Return the [X, Y] coordinate for the center point of the cell that contains the specified text.  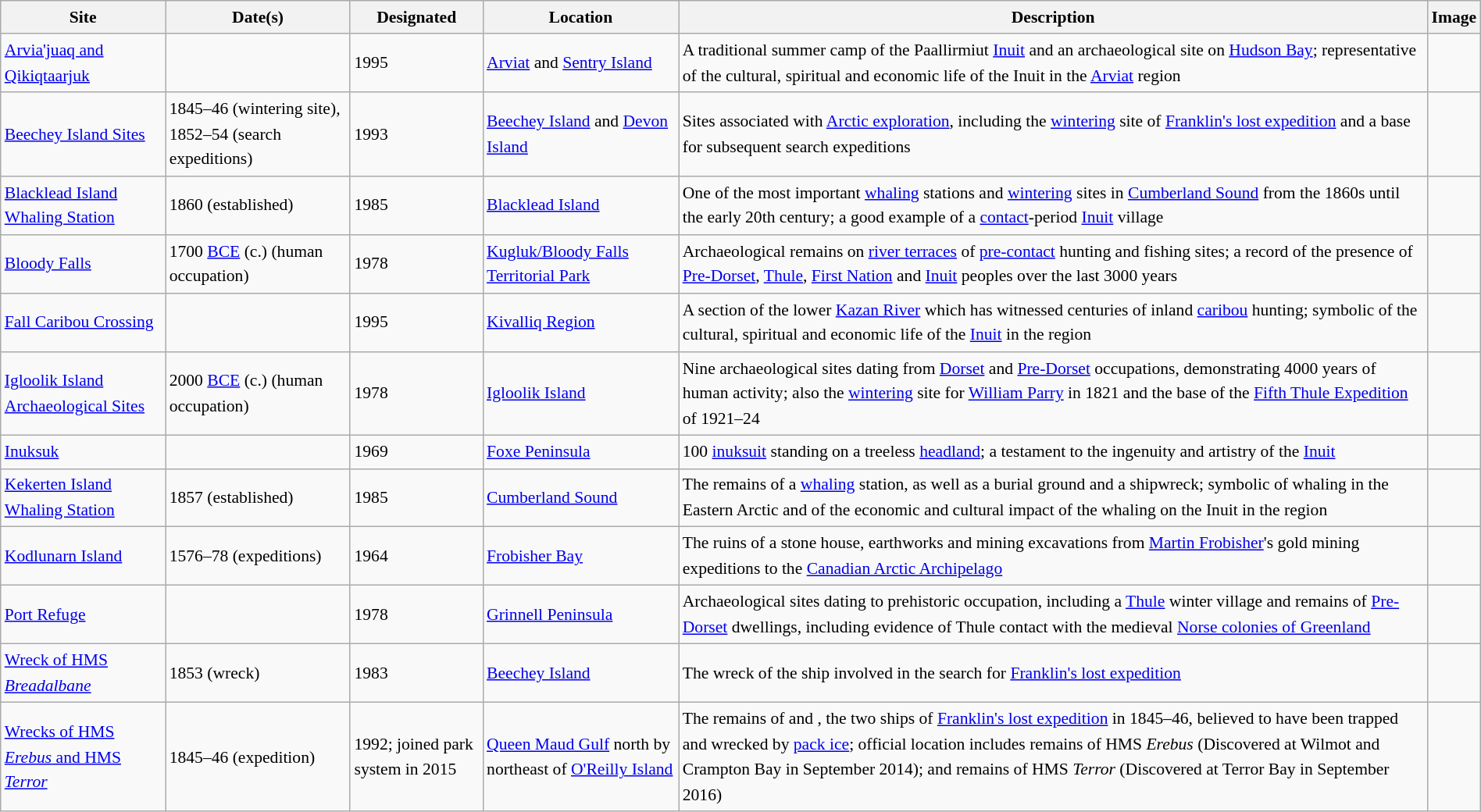
1857 (established) [258, 498]
Image [1454, 17]
1700 BCE (c.) (human occupation) [258, 264]
Foxe Peninsula [581, 453]
1969 [416, 453]
Location [581, 17]
Date(s) [258, 17]
Site [83, 17]
The wreck of the ship involved in the search for Franklin's lost expedition [1053, 673]
Bloody Falls [83, 264]
The ruins of a stone house, earthworks and mining excavations from Martin Frobisher's gold mining expeditions to the Canadian Arctic Archipelago [1053, 556]
Wrecks of HMS Erebus and HMS Terror [83, 757]
100 inuksuit standing on a treeless headland; a testament to the ingenuity and artistry of the Inuit [1053, 453]
Beechey Island Sites [83, 134]
Kivalliq Region [581, 323]
Kekerten Island Whaling Station [83, 498]
1845–46 (expedition) [258, 757]
1993 [416, 134]
1983 [416, 673]
Blacklead Island Whaling Station [83, 206]
Arviat and Sentry Island [581, 64]
Beechey Island and Devon Island [581, 134]
1860 (established) [258, 206]
2000 BCE (c.) (human occupation) [258, 394]
Igloolik Island [581, 394]
Inuksuk [83, 453]
Beechey Island [581, 673]
Kugluk/Bloody Falls Territorial Park [581, 264]
Kodlunarn Island [83, 556]
1964 [416, 556]
1992; joined park system in 2015 [416, 757]
Blacklead Island [581, 206]
Cumberland Sound [581, 498]
Grinnell Peninsula [581, 615]
Arvia'juaq and Qikiqtaarjuk [83, 64]
Queen Maud Gulf north by northeast of O'Reilly Island [581, 757]
Designated [416, 17]
1576–78 (expeditions) [258, 556]
Description [1053, 17]
Igloolik Island Archaeological Sites [83, 394]
Sites associated with Arctic exploration, including the wintering site of Franklin's lost expedition and a base for subsequent search expeditions [1053, 134]
1853 (wreck) [258, 673]
Frobisher Bay [581, 556]
Fall Caribou Crossing [83, 323]
Wreck of HMS Breadalbane [83, 673]
Port Refuge [83, 615]
1845–46 (wintering site), 1852–54 (search expeditions) [258, 134]
